From the cell containing the given text, extract its center point as [X, Y] coordinate. 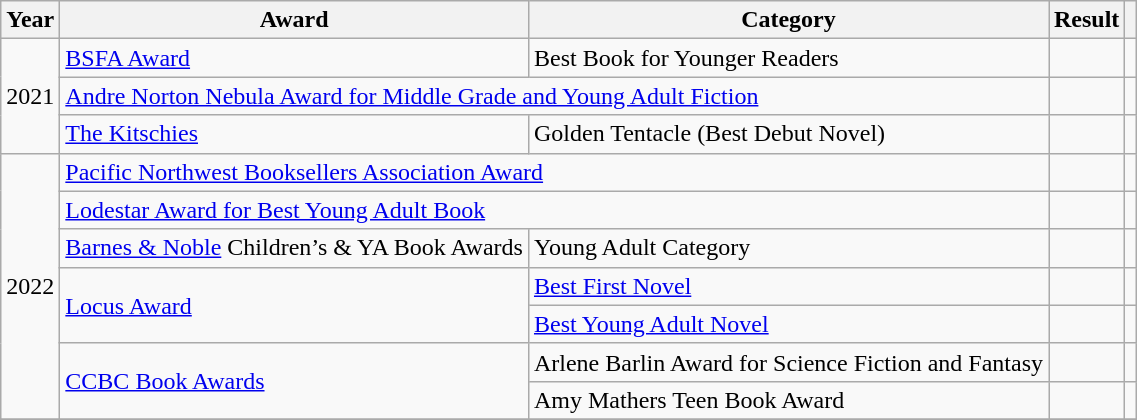
Barnes & Noble Children’s & YA Book Awards [294, 248]
BSFA Award [294, 58]
Year [30, 20]
2022 [30, 286]
Best First Novel [788, 286]
Best Young Adult Novel [788, 324]
2021 [30, 96]
Locus Award [294, 305]
Golden Tentacle (Best Debut Novel) [788, 134]
Lodestar Award for Best Young Adult Book [554, 210]
Arlene Barlin Award for Science Fiction and Fantasy [788, 362]
Andre Norton Nebula Award for Middle Grade and Young Adult Fiction [554, 96]
CCBC Book Awards [294, 381]
Category [788, 20]
Award [294, 20]
Best Book for Younger Readers [788, 58]
Result [1086, 20]
Pacific Northwest Booksellers Association Award [554, 172]
Young Adult Category [788, 248]
Amy Mathers Teen Book Award [788, 400]
The Kitschies [294, 134]
